Determine the [X, Y] coordinate at the center of the cell enclosing the given text.  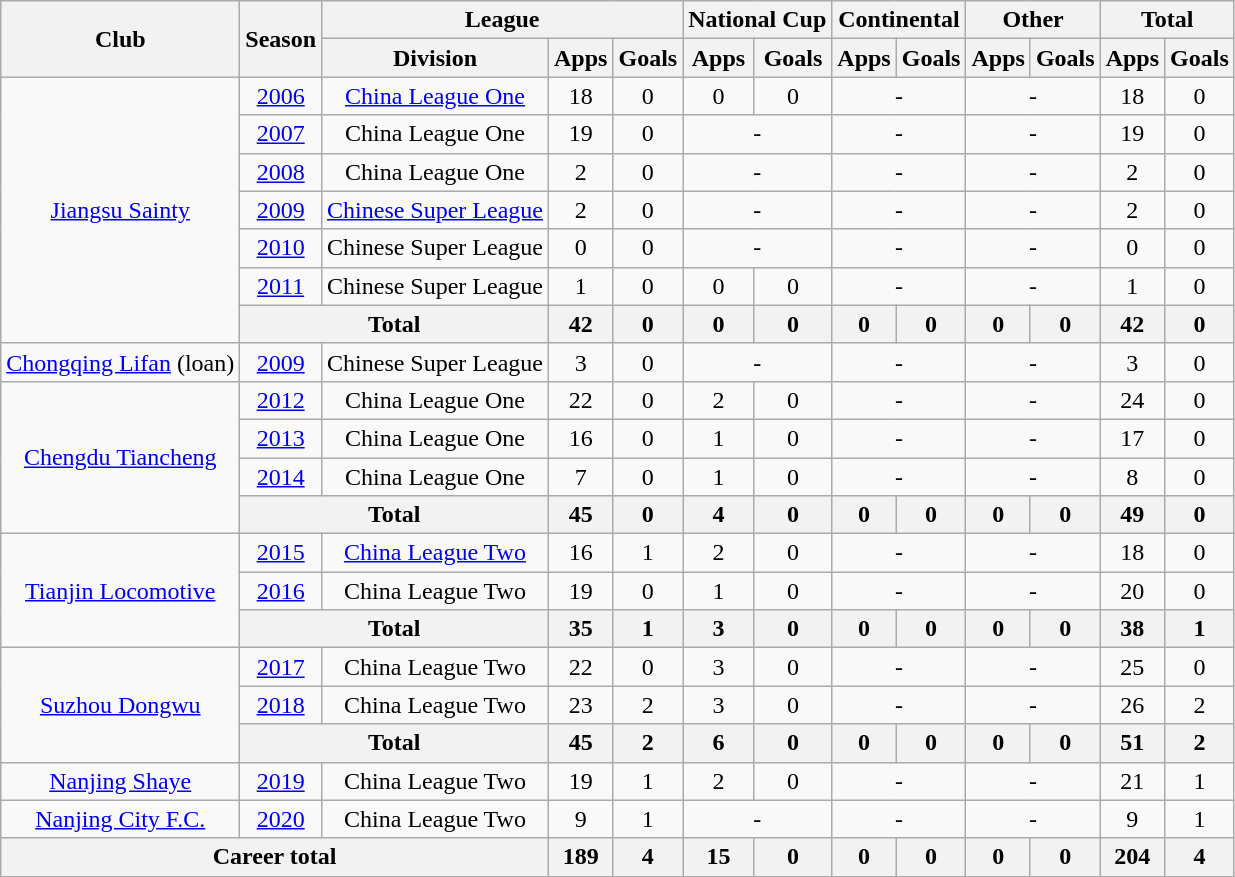
2016 [281, 591]
League [502, 20]
204 [1132, 857]
2007 [281, 134]
Division [436, 58]
Nanjing Shaye [120, 781]
7 [581, 477]
38 [1132, 629]
Other [1033, 20]
Tianjin Locomotive [120, 591]
Suzhou Dongwu [120, 705]
2017 [281, 667]
15 [719, 857]
189 [581, 857]
2011 [281, 286]
2006 [281, 96]
2012 [281, 400]
17 [1132, 438]
2015 [281, 553]
2020 [281, 819]
2019 [281, 781]
2010 [281, 248]
Chongqing Lifan (loan) [120, 362]
6 [719, 743]
25 [1132, 667]
21 [1132, 781]
National Cup [758, 20]
51 [1132, 743]
8 [1132, 477]
Club [120, 39]
Career total [275, 857]
26 [1132, 705]
20 [1132, 591]
Jiangsu Sainty [120, 210]
Continental [899, 20]
2014 [281, 477]
2008 [281, 172]
2018 [281, 705]
24 [1132, 400]
Nanjing City F.C. [120, 819]
Chengdu Tiancheng [120, 457]
Season [281, 39]
49 [1132, 515]
35 [581, 629]
2013 [281, 438]
23 [581, 705]
